Return the [x, y] coordinate for the center point of the cell that contains the specified text.  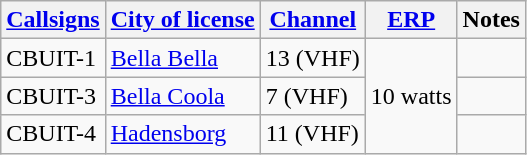
7 (VHF) [312, 96]
11 (VHF) [312, 134]
CBUIT-3 [53, 96]
Hadensborg [182, 134]
Channel [312, 20]
CBUIT-4 [53, 134]
Callsigns [53, 20]
Notes [491, 20]
Bella Coola [182, 96]
Bella Bella [182, 58]
City of license [182, 20]
ERP [411, 20]
10 watts [411, 96]
CBUIT-1 [53, 58]
13 (VHF) [312, 58]
